Identify which cell holds the provided text, then report its (X, Y) central coordinate. 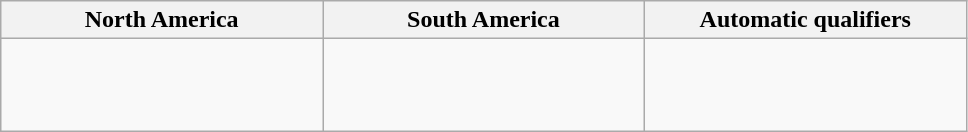
South America (484, 20)
North America (162, 20)
Automatic qualifiers (805, 20)
